From the cell containing the given text, extract its center point as [X, Y] coordinate. 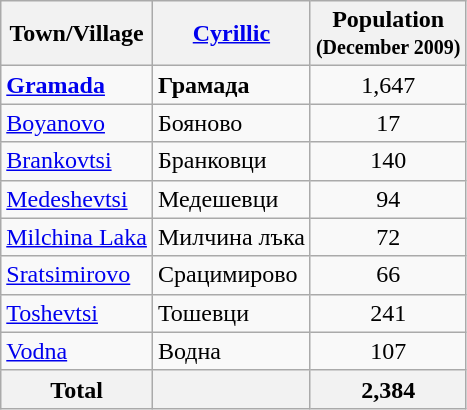
17 [388, 123]
1,647 [388, 85]
Milchina Laka [77, 237]
66 [388, 275]
Boyanovo [77, 123]
Town/Village [77, 34]
Грамада [231, 85]
Бранковци [231, 161]
Medeshevtsi [77, 199]
Медешевци [231, 199]
Total [77, 389]
Милчина лъка [231, 237]
2,384 [388, 389]
107 [388, 351]
Vodna [77, 351]
Gramada [77, 85]
140 [388, 161]
Бояново [231, 123]
Водна [231, 351]
Cyrillic [231, 34]
Brankovtsi [77, 161]
241 [388, 313]
Toshevtsi [77, 313]
94 [388, 199]
Population(December 2009) [388, 34]
72 [388, 237]
Срацимирово [231, 275]
Тошевци [231, 313]
Sratsimirovo [77, 275]
